Identify which cell holds the provided text, then report its (x, y) central coordinate. 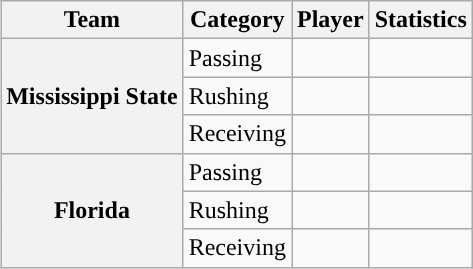
Category (237, 20)
Mississippi State (92, 96)
Team (92, 20)
Statistics (420, 20)
Player (331, 20)
Florida (92, 210)
